Find where the given text appears and provide that cell's center as [X, Y] coordinate. 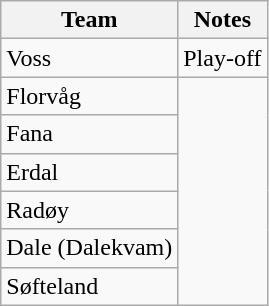
Team [90, 20]
Notes [222, 20]
Play-off [222, 58]
Dale (Dalekvam) [90, 248]
Søfteland [90, 286]
Voss [90, 58]
Radøy [90, 210]
Florvåg [90, 96]
Fana [90, 134]
Erdal [90, 172]
